For the text-containing cell, return its midpoint in [X, Y] coordinate format. 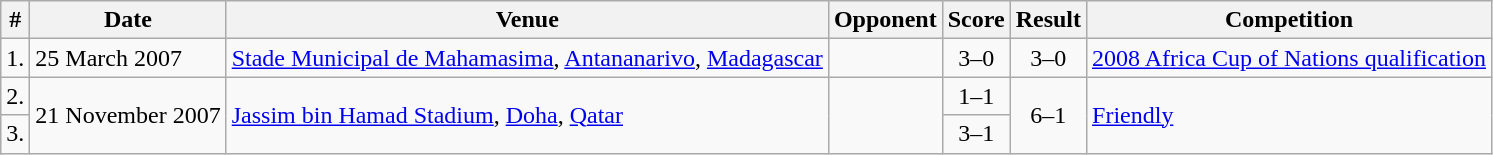
21 November 2007 [128, 115]
25 March 2007 [128, 58]
Venue [527, 20]
1. [16, 58]
Opponent [885, 20]
Stade Municipal de Mahamasima, Antananarivo, Madagascar [527, 58]
Score [976, 20]
3. [16, 134]
6–1 [1048, 115]
2008 Africa Cup of Nations qualification [1290, 58]
Friendly [1290, 115]
Jassim bin Hamad Stadium, Doha, Qatar [527, 115]
Competition [1290, 20]
Date [128, 20]
# [16, 20]
3–1 [976, 134]
2. [16, 96]
1–1 [976, 96]
Result [1048, 20]
